Determine the (X, Y) coordinate at the center of the cell enclosing the given text.  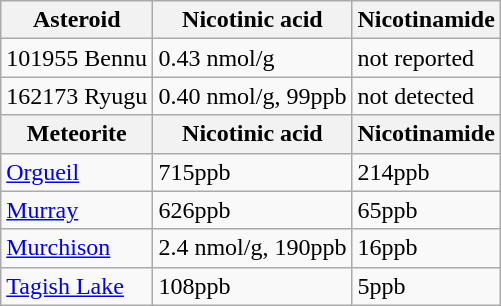
Asteroid (77, 20)
not reported (426, 58)
Murray (77, 210)
108ppb (252, 286)
16ppb (426, 248)
65ppb (426, 210)
626ppb (252, 210)
Murchison (77, 248)
2.4 nmol/g, 190ppb (252, 248)
Tagish Lake (77, 286)
715ppb (252, 172)
Orgueil (77, 172)
Meteorite (77, 134)
0.40 nmol/g, 99ppb (252, 96)
0.43 nmol/g (252, 58)
5ppb (426, 286)
101955 Bennu (77, 58)
162173 Ryugu (77, 96)
214ppb (426, 172)
not detected (426, 96)
